Find where the given text appears and provide that cell's center as (X, Y) coordinate. 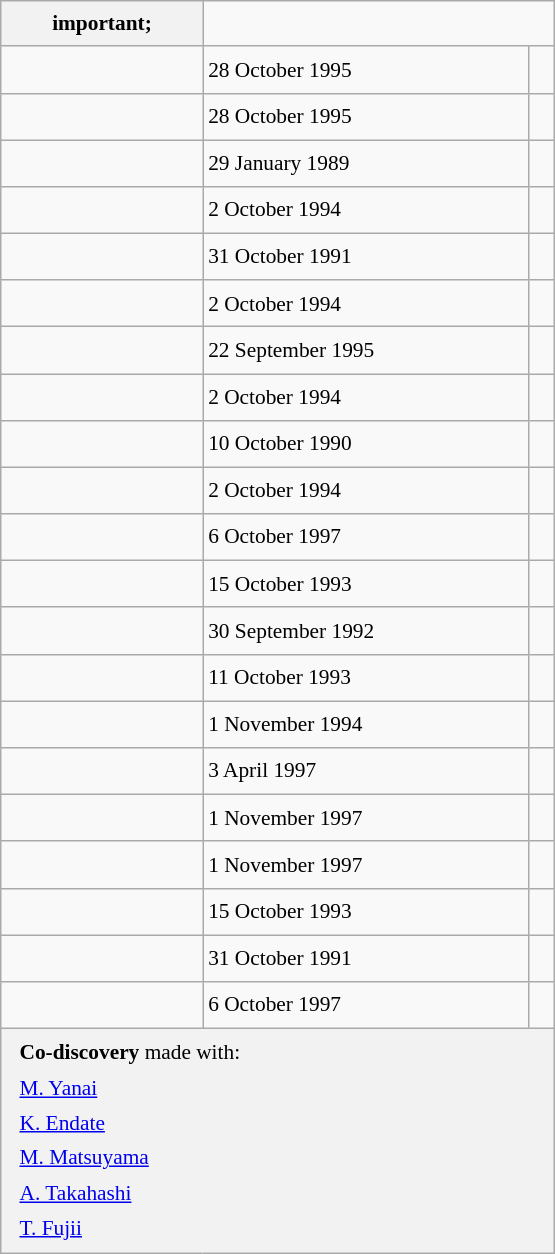
11 October 1993 (366, 678)
Co-discovery made with: M. Yanai K. Endate M. Matsuyama A. Takahashi T. Fujii (278, 1140)
30 September 1992 (366, 630)
29 January 1989 (366, 164)
3 April 1997 (366, 772)
important; (102, 24)
10 October 1990 (366, 444)
1 November 1994 (366, 724)
22 September 1995 (366, 350)
